Capture the cell that displays the provided text and extract its [X, Y] central coordinate. 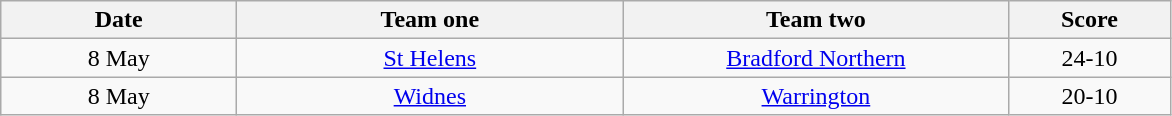
Date [119, 20]
Widnes [430, 96]
20-10 [1090, 96]
24-10 [1090, 58]
Warrington [816, 96]
Team one [430, 20]
Score [1090, 20]
Bradford Northern [816, 58]
St Helens [430, 58]
Team two [816, 20]
